For the text-containing cell, return its midpoint in [x, y] coordinate format. 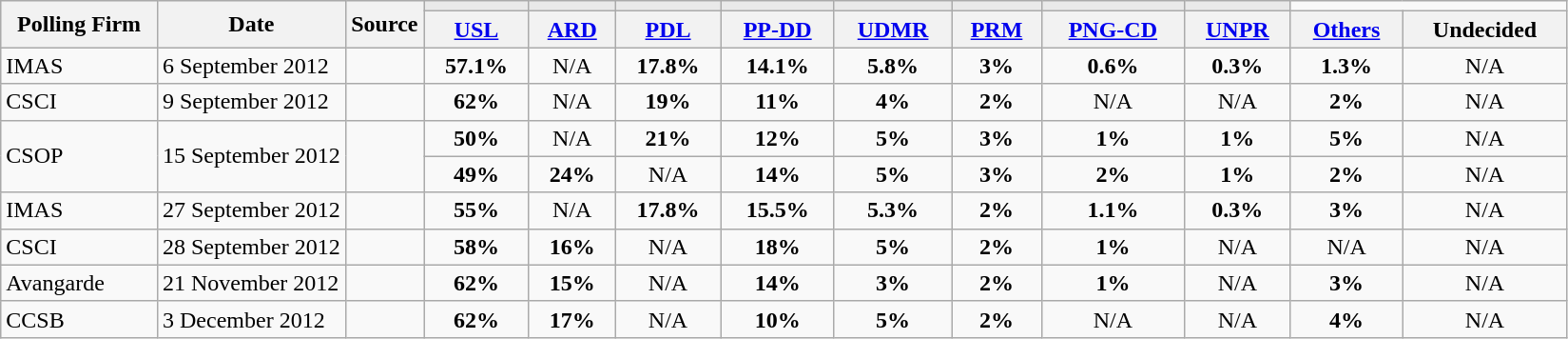
27 September 2012 [251, 210]
55% [477, 210]
5.3% [892, 210]
16% [572, 247]
Polling Firm [80, 25]
24% [572, 174]
58% [477, 247]
PDL [668, 30]
ARD [572, 30]
0.6% [1113, 66]
5.8% [892, 66]
Date [251, 25]
CSOP [80, 156]
USL [477, 30]
1.3% [1346, 66]
12% [778, 138]
57.1% [477, 66]
15.5% [778, 210]
Avangarde [80, 283]
50% [477, 138]
15% [572, 283]
28 September 2012 [251, 247]
9 September 2012 [251, 102]
19% [668, 102]
21% [668, 138]
Undecided [1485, 30]
PRM [997, 30]
10% [778, 319]
Others [1346, 30]
PNG-CD [1113, 30]
UNPR [1237, 30]
6 September 2012 [251, 66]
17% [572, 319]
49% [477, 174]
UDMR [892, 30]
1.1% [1113, 210]
21 November 2012 [251, 283]
Source [384, 25]
PP-DD [778, 30]
11% [778, 102]
CCSB [80, 319]
3 December 2012 [251, 319]
15 September 2012 [251, 156]
14.1% [778, 66]
18% [778, 247]
